Locate the cell with the specified text and output its (X, Y) center coordinate. 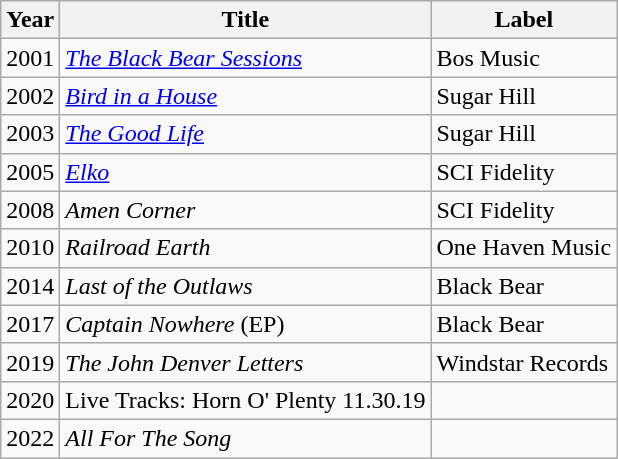
Year (30, 20)
2003 (30, 134)
The Black Bear Sessions (246, 58)
2005 (30, 172)
Windstar Records (524, 362)
Label (524, 20)
2022 (30, 438)
2008 (30, 210)
2010 (30, 248)
2020 (30, 400)
2017 (30, 324)
2001 (30, 58)
Amen Corner (246, 210)
Title (246, 20)
Live Tracks: Horn O' Plenty 11.30.19 (246, 400)
One Haven Music (524, 248)
All For The Song (246, 438)
The John Denver Letters (246, 362)
Elko (246, 172)
Bos Music (524, 58)
2019 (30, 362)
2002 (30, 96)
The Good Life (246, 134)
Last of the Outlaws (246, 286)
Captain Nowhere (EP) (246, 324)
Railroad Earth (246, 248)
2014 (30, 286)
Bird in a House (246, 96)
